Capture the cell that displays the provided text and extract its (x, y) central coordinate. 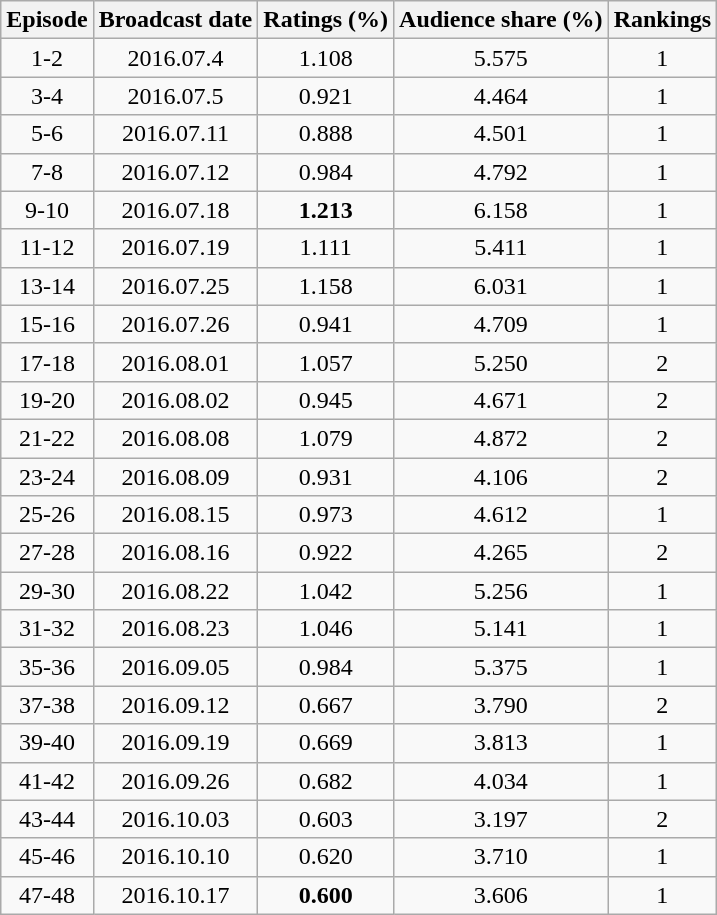
2016.08.16 (176, 553)
5.411 (502, 248)
4.106 (502, 477)
2016.09.26 (176, 781)
4.265 (502, 553)
2016.09.05 (176, 667)
45-46 (47, 857)
5.250 (502, 362)
0.931 (326, 477)
1.213 (326, 210)
4.464 (502, 96)
2016.10.03 (176, 819)
2016.08.23 (176, 629)
0.921 (326, 96)
6.158 (502, 210)
5.575 (502, 58)
2016.10.17 (176, 895)
4.709 (502, 324)
Broadcast date (176, 20)
2016.07.4 (176, 58)
3.606 (502, 895)
2016.08.01 (176, 362)
41-42 (47, 781)
19-20 (47, 400)
0.620 (326, 857)
7-8 (47, 172)
Episode (47, 20)
5.141 (502, 629)
0.603 (326, 819)
5-6 (47, 134)
2016.07.12 (176, 172)
39-40 (47, 743)
1.079 (326, 438)
3.197 (502, 819)
2016.07.11 (176, 134)
6.031 (502, 286)
1.057 (326, 362)
31-32 (47, 629)
0.888 (326, 134)
0.922 (326, 553)
1-2 (47, 58)
4.792 (502, 172)
3.710 (502, 857)
35-36 (47, 667)
5.256 (502, 591)
15-16 (47, 324)
1.042 (326, 591)
1.111 (326, 248)
2016.07.18 (176, 210)
2016.07.5 (176, 96)
0.667 (326, 705)
2016.08.08 (176, 438)
2016.07.26 (176, 324)
4.671 (502, 400)
3.790 (502, 705)
2016.07.25 (176, 286)
2016.07.19 (176, 248)
4.501 (502, 134)
27-28 (47, 553)
1.158 (326, 286)
4.612 (502, 515)
25-26 (47, 515)
2016.08.02 (176, 400)
1.108 (326, 58)
29-30 (47, 591)
43-44 (47, 819)
37-38 (47, 705)
2016.08.09 (176, 477)
0.941 (326, 324)
5.375 (502, 667)
3.813 (502, 743)
0.945 (326, 400)
21-22 (47, 438)
13-14 (47, 286)
4.034 (502, 781)
2016.09.12 (176, 705)
Audience share (%) (502, 20)
Ratings (%) (326, 20)
17-18 (47, 362)
23-24 (47, 477)
2016.08.22 (176, 591)
4.872 (502, 438)
2016.10.10 (176, 857)
0.682 (326, 781)
1.046 (326, 629)
2016.08.15 (176, 515)
0.669 (326, 743)
0.973 (326, 515)
0.600 (326, 895)
11-12 (47, 248)
Rankings (662, 20)
3-4 (47, 96)
2016.09.19 (176, 743)
9-10 (47, 210)
47-48 (47, 895)
